Detect which cell encompasses the target text, then output its (X, Y) center coordinate. 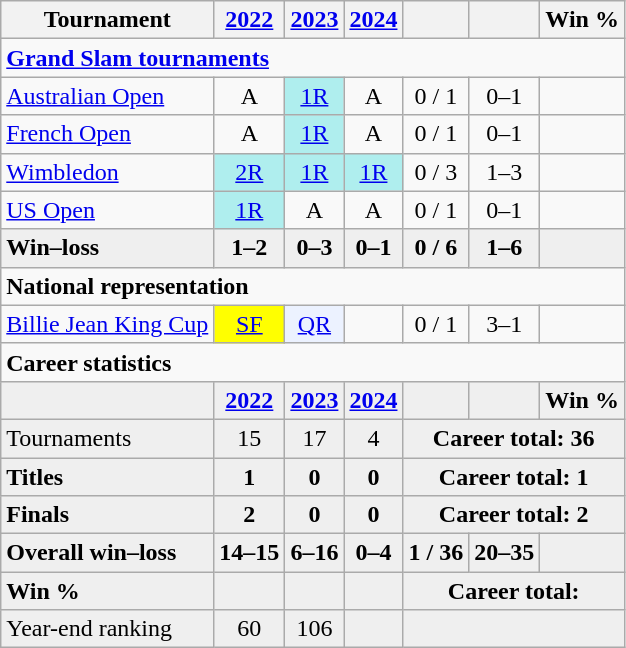
US Open (108, 210)
4 (374, 438)
Wimbledon (108, 172)
Finals (108, 515)
0 / 6 (436, 248)
National representation (313, 286)
20–35 (504, 553)
Billie Jean King Cup (108, 324)
Tournament (108, 20)
1–6 (504, 248)
SF (250, 324)
0–3 (314, 248)
6–16 (314, 553)
2 (250, 515)
0 / 3 (436, 172)
Tournaments (108, 438)
15 (250, 438)
1 / 36 (436, 553)
17 (314, 438)
Win–loss (108, 248)
14–15 (250, 553)
3–1 (504, 324)
French Open (108, 134)
1–2 (250, 248)
QR (314, 324)
Year-end ranking (108, 629)
Titles (108, 477)
1–3 (504, 172)
Grand Slam tournaments (313, 58)
2R (250, 172)
Overall win–loss (108, 553)
Career statistics (313, 362)
Career total: 1 (514, 477)
Career total: 2 (514, 515)
1 (250, 477)
Career total: (514, 591)
Career total: 36 (514, 438)
60 (250, 629)
0–4 (374, 553)
Australian Open (108, 96)
106 (314, 629)
